Return (X, Y) of the center of cell containing provided text 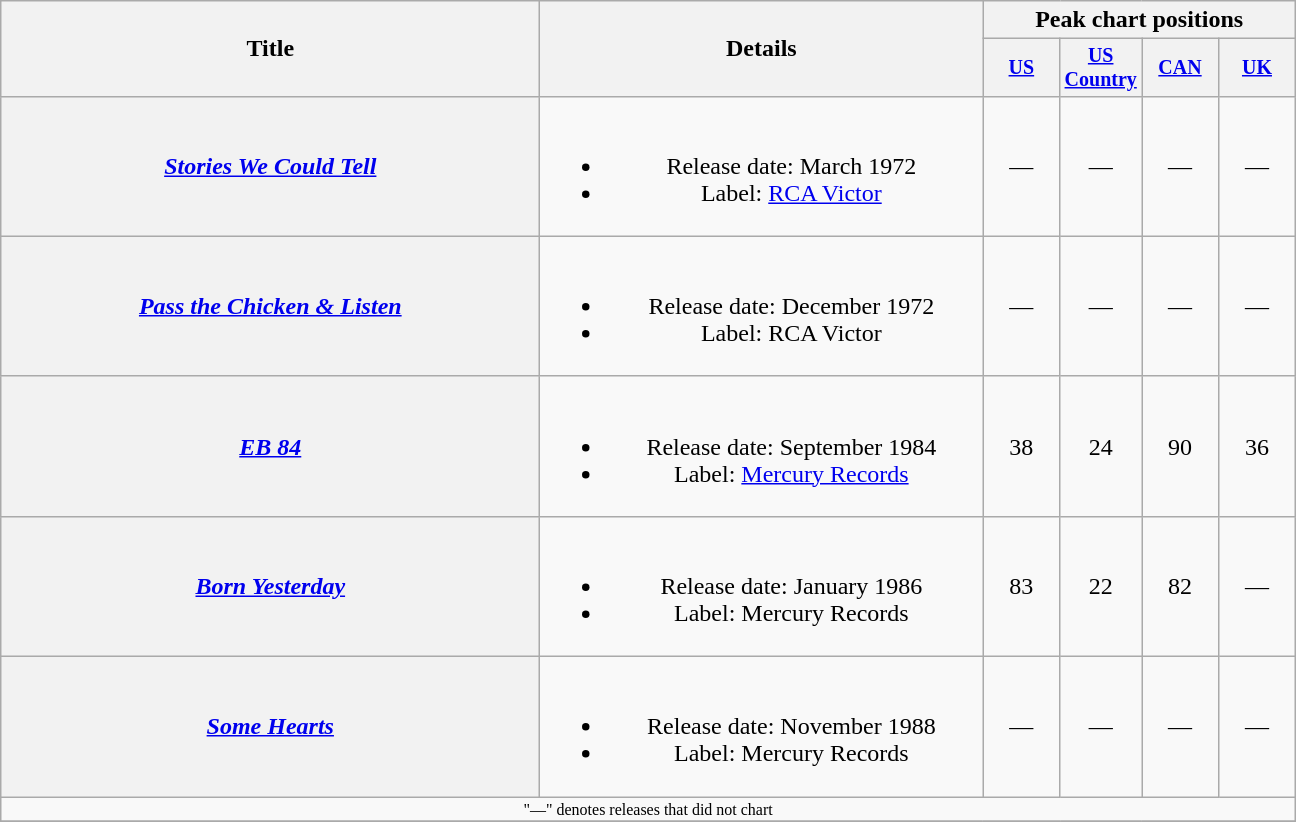
Release date: January 1986Label: Mercury Records (762, 586)
82 (1180, 586)
Details (762, 49)
24 (1101, 446)
Release date: September 1984Label: Mercury Records (762, 446)
Release date: December 1972Label: RCA Victor (762, 306)
83 (1022, 586)
EB 84 (270, 446)
Release date: November 1988Label: Mercury Records (762, 727)
Release date: March 1972Label: RCA Victor (762, 166)
US (1022, 68)
US Country (1101, 68)
38 (1022, 446)
90 (1180, 446)
22 (1101, 586)
Title (270, 49)
CAN (1180, 68)
UK (1256, 68)
Pass the Chicken & Listen (270, 306)
Stories We Could Tell (270, 166)
Peak chart positions (1140, 20)
"—" denotes releases that did not chart (648, 809)
Born Yesterday (270, 586)
Some Hearts (270, 727)
36 (1256, 446)
